Locate the cell with the specified text and output its (X, Y) center coordinate. 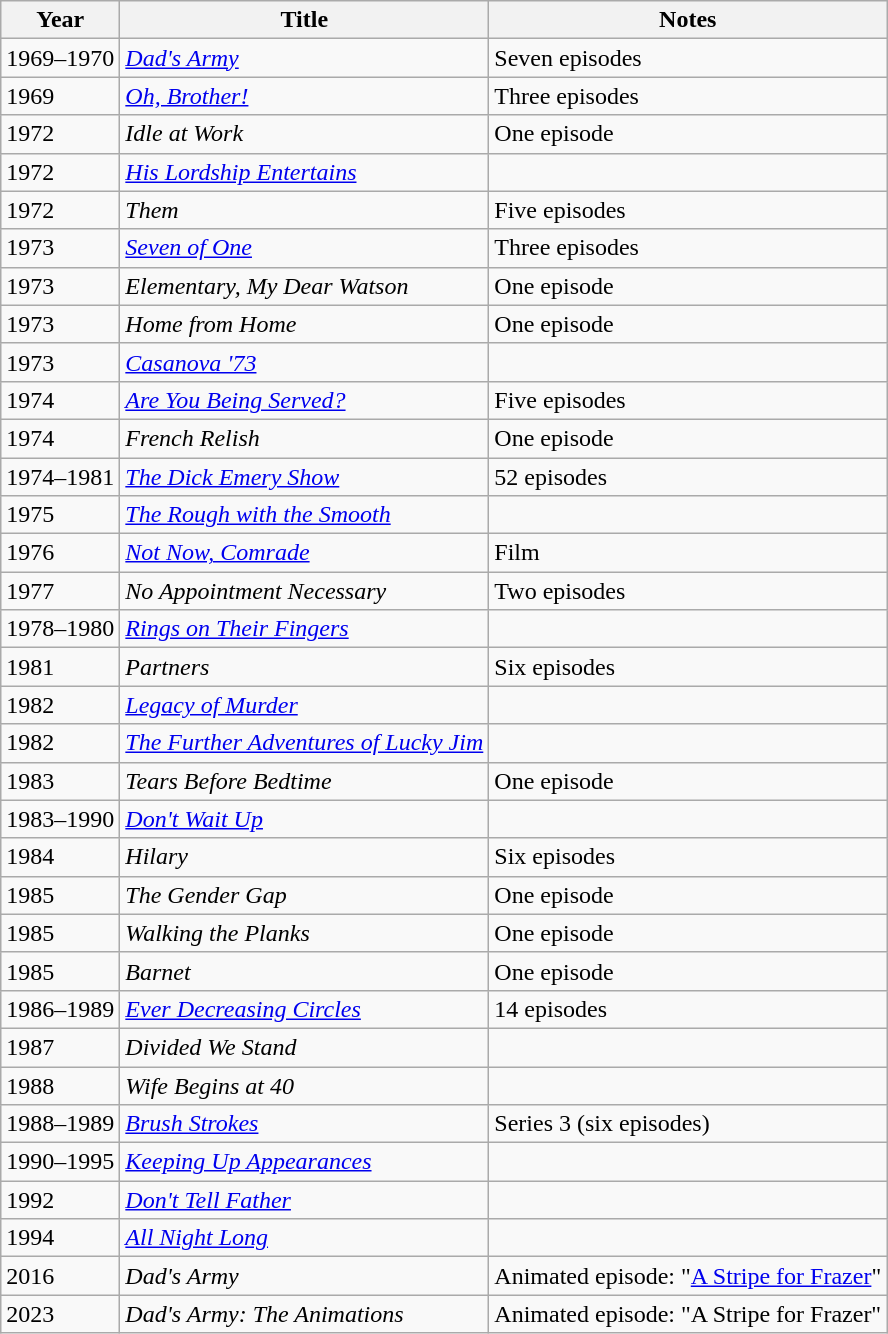
1977 (60, 591)
Hilary (304, 857)
14 episodes (688, 1009)
1986–1989 (60, 1009)
Wife Begins at 40 (304, 1085)
Brush Strokes (304, 1124)
1983–1990 (60, 819)
Title (304, 20)
His Lordship Entertains (304, 172)
1984 (60, 857)
Are You Being Served? (304, 400)
Seven episodes (688, 58)
Walking the Planks (304, 933)
1976 (60, 553)
Year (60, 20)
Two episodes (688, 591)
Idle at Work (304, 134)
Tears Before Bedtime (304, 781)
1988–1989 (60, 1124)
Series 3 (six episodes) (688, 1124)
Rings on Their Fingers (304, 629)
52 episodes (688, 477)
1987 (60, 1047)
Elementary, My Dear Watson (304, 286)
2016 (60, 1276)
Don't Tell Father (304, 1200)
The Further Adventures of Lucky Jim (304, 743)
Barnet (304, 971)
2023 (60, 1314)
Casanova '73 (304, 362)
Oh, Brother! (304, 96)
The Gender Gap (304, 895)
1975 (60, 515)
1992 (60, 1200)
Keeping Up Appearances (304, 1162)
Seven of One (304, 248)
No Appointment Necessary (304, 591)
Legacy of Murder (304, 705)
Notes (688, 20)
Partners (304, 667)
Divided We Stand (304, 1047)
Dad's Army: The Animations (304, 1314)
1969–1970 (60, 58)
All Night Long (304, 1238)
1974–1981 (60, 477)
1978–1980 (60, 629)
1969 (60, 96)
The Dick Emery Show (304, 477)
Them (304, 210)
The Rough with the Smooth (304, 515)
1983 (60, 781)
1990–1995 (60, 1162)
Not Now, Comrade (304, 553)
Don't Wait Up (304, 819)
Film (688, 553)
Home from Home (304, 324)
Ever Decreasing Circles (304, 1009)
1994 (60, 1238)
1988 (60, 1085)
French Relish (304, 438)
1981 (60, 667)
